Locate the cell with the specified text and output its (x, y) center coordinate. 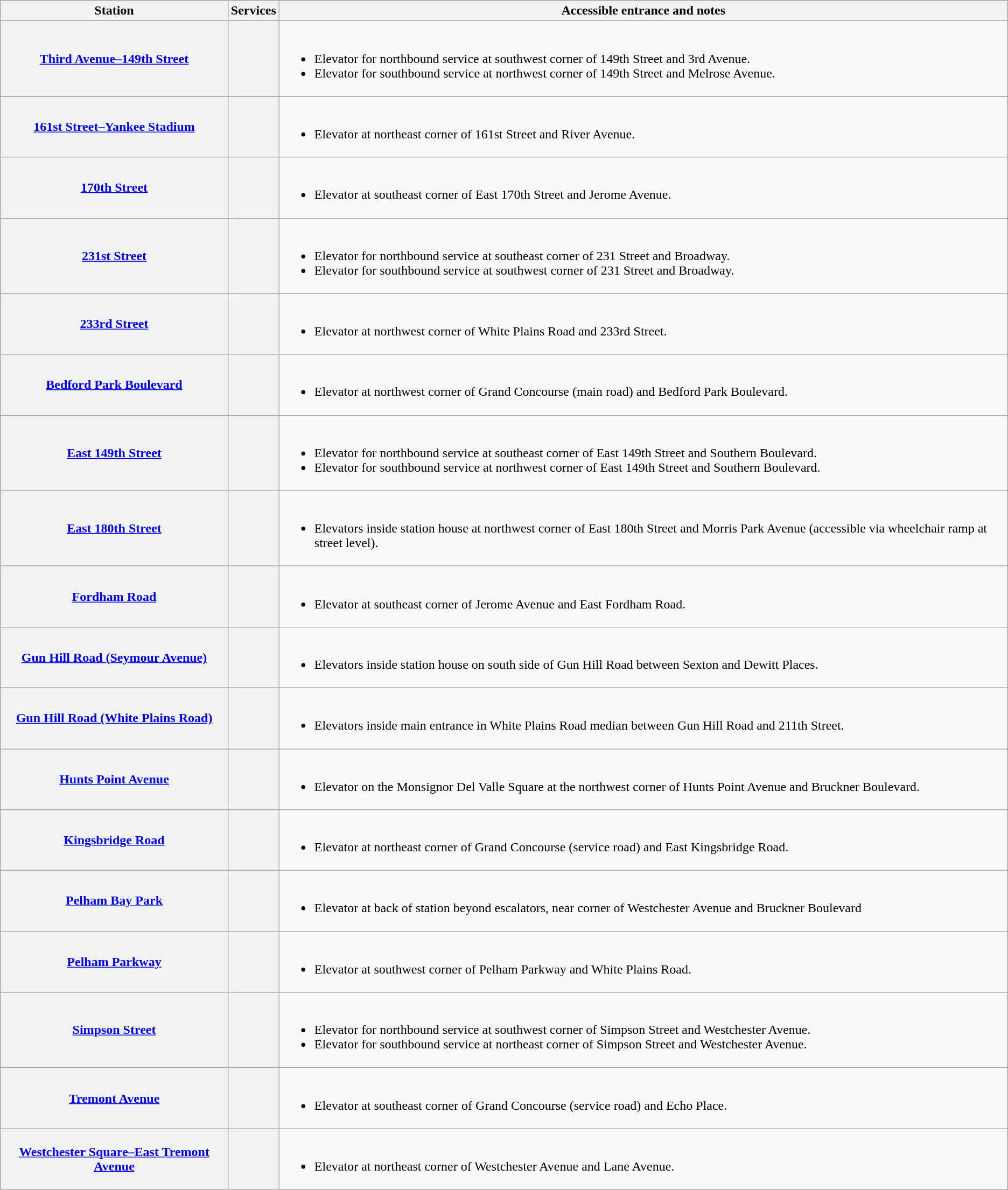
Elevator at northeast corner of 161st Street and River Avenue. (643, 127)
Accessible entrance and notes (643, 11)
Elevator at northwest corner of Grand Concourse (main road) and Bedford Park Boulevard. (643, 384)
Fordham Road (114, 597)
161st Street–Yankee Stadium (114, 127)
East 149th Street (114, 453)
Bedford Park Boulevard (114, 384)
Elevator at northeast corner of Grand Concourse (service road) and East Kingsbridge Road. (643, 840)
Station (114, 11)
Elevator at northwest corner of White Plains Road and 233rd Street. (643, 324)
Elevator at southwest corner of Pelham Parkway and White Plains Road. (643, 962)
233rd Street (114, 324)
Hunts Point Avenue (114, 779)
East 180th Street (114, 528)
170th Street (114, 187)
Pelham Bay Park (114, 901)
Gun Hill Road (Seymour Avenue) (114, 657)
Elevator on the Monsignor Del Valle Square at the northwest corner of Hunts Point Avenue and Bruckner Boulevard. (643, 779)
Simpson Street (114, 1030)
Elevators inside main entrance in White Plains Road median between Gun Hill Road and 211th Street. (643, 718)
Elevator at southeast corner of Jerome Avenue and East Fordham Road. (643, 597)
Gun Hill Road (White Plains Road) (114, 718)
Elevator at southeast corner of East 170th Street and Jerome Avenue. (643, 187)
Services (253, 11)
Westchester Square–East Tremont Avenue (114, 1159)
Elevators inside station house on south side of Gun Hill Road between Sexton and Dewitt Places. (643, 657)
Kingsbridge Road (114, 840)
231st Street (114, 256)
Third Avenue–149th Street (114, 59)
Elevator at northeast corner of Westchester Avenue and Lane Avenue. (643, 1159)
Tremont Avenue (114, 1098)
Elevator at southeast corner of Grand Concourse (service road) and Echo Place. (643, 1098)
Elevator at back of station beyond escalators, near corner of Westchester Avenue and Bruckner Boulevard (643, 901)
Pelham Parkway (114, 962)
Elevators inside station house at northwest corner of East 180th Street and Morris Park Avenue (accessible via wheelchair ramp at street level). (643, 528)
